Identify which cell holds the provided text, then report its (x, y) central coordinate. 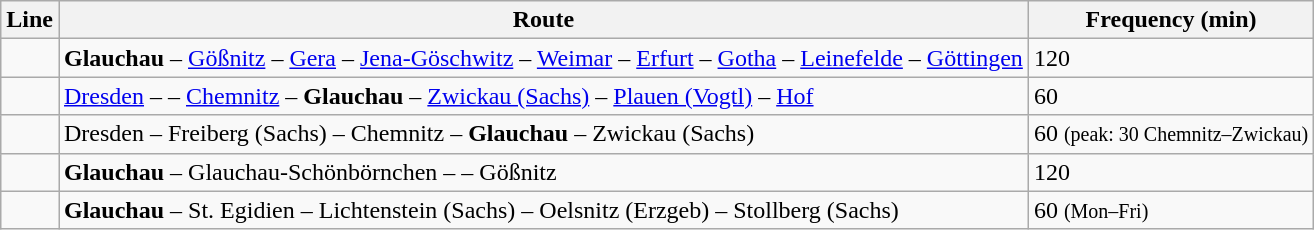
Line (30, 20)
Route (543, 20)
Dresden – – Chemnitz – Glauchau – Zwickau (Sachs) – Plauen (Vogtl) – Hof (543, 96)
Frequency (min) (1170, 20)
Glauchau – Gößnitz – Gera – Jena-Göschwitz – Weimar – Erfurt – Gotha – Leinefelde – Göttingen (543, 58)
60 (Mon–Fri) (1170, 210)
Glauchau – St. Egidien – Lichtenstein (Sachs) – Oelsnitz (Erzgeb) – Stollberg (Sachs) (543, 210)
60 (peak: 30 Chemnitz–Zwickau) (1170, 134)
Glauchau – Glauchau-Schönbörnchen – – Gößnitz (543, 172)
60 (1170, 96)
Dresden – Freiberg (Sachs) – Chemnitz – Glauchau – Zwickau (Sachs) (543, 134)
